Determine the (x, y) coordinate at the center of the cell enclosing the given text.  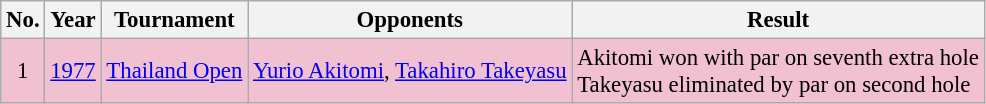
1977 (73, 72)
No. (23, 20)
Result (778, 20)
1 (23, 72)
Akitomi won with par on seventh extra holeTakeyasu eliminated by par on second hole (778, 72)
Thailand Open (174, 72)
Opponents (410, 20)
Yurio Akitomi, Takahiro Takeyasu (410, 72)
Year (73, 20)
Tournament (174, 20)
